Return the [X, Y] coordinate for the center point of the cell that contains the specified text.  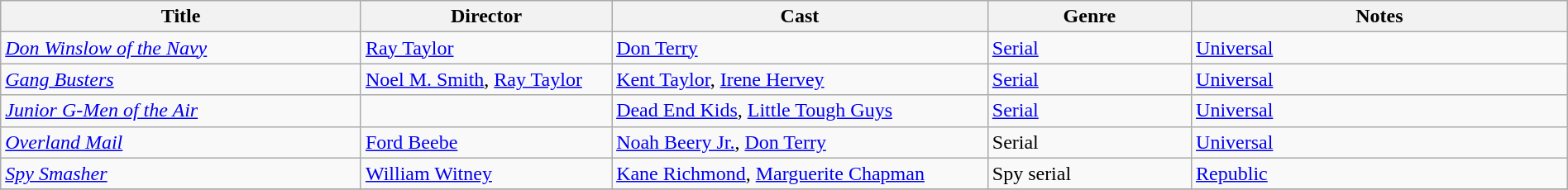
Cast [801, 17]
Noah Beery Jr., Don Terry [801, 142]
William Witney [486, 173]
Kent Taylor, Irene Hervey [801, 79]
Gang Busters [181, 79]
Director [486, 17]
Republic [1379, 173]
Kane Richmond, Marguerite Chapman [801, 173]
Notes [1379, 17]
Overland Mail [181, 142]
Junior G-Men of the Air [181, 111]
Genre [1089, 17]
Don Terry [801, 48]
Ford Beebe [486, 142]
Noel M. Smith, Ray Taylor [486, 79]
Ray Taylor [486, 48]
Title [181, 17]
Dead End Kids, Little Tough Guys [801, 111]
Spy serial [1089, 173]
Don Winslow of the Navy [181, 48]
Spy Smasher [181, 173]
